From the cell containing the given text, extract its center point as [X, Y] coordinate. 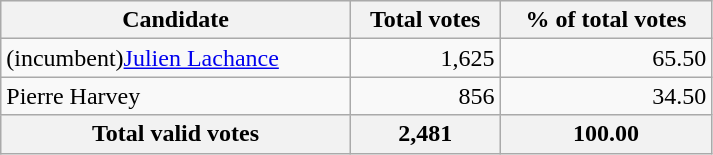
Total valid votes [176, 134]
Pierre Harvey [176, 96]
1,625 [425, 58]
65.50 [606, 58]
% of total votes [606, 20]
34.50 [606, 96]
Total votes [425, 20]
(incumbent)Julien Lachance [176, 58]
Candidate [176, 20]
2,481 [425, 134]
100.00 [606, 134]
856 [425, 96]
